Pinpoint the cell where the given text exists, returning its [X, Y] midpoint coordinate. 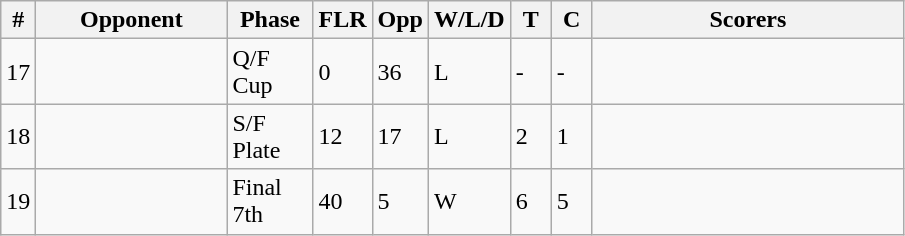
# [18, 20]
2 [530, 136]
Final 7th [270, 202]
T [530, 20]
36 [400, 72]
W/L/D [469, 20]
Opp [400, 20]
C [572, 20]
6 [530, 202]
FLR [342, 20]
Q/F Cup [270, 72]
19 [18, 202]
18 [18, 136]
1 [572, 136]
S/F Plate [270, 136]
W [469, 202]
12 [342, 136]
Opponent [132, 20]
40 [342, 202]
Scorers [748, 20]
0 [342, 72]
Phase [270, 20]
